Return the (x, y) coordinate for the center point of the cell that contains the specified text.  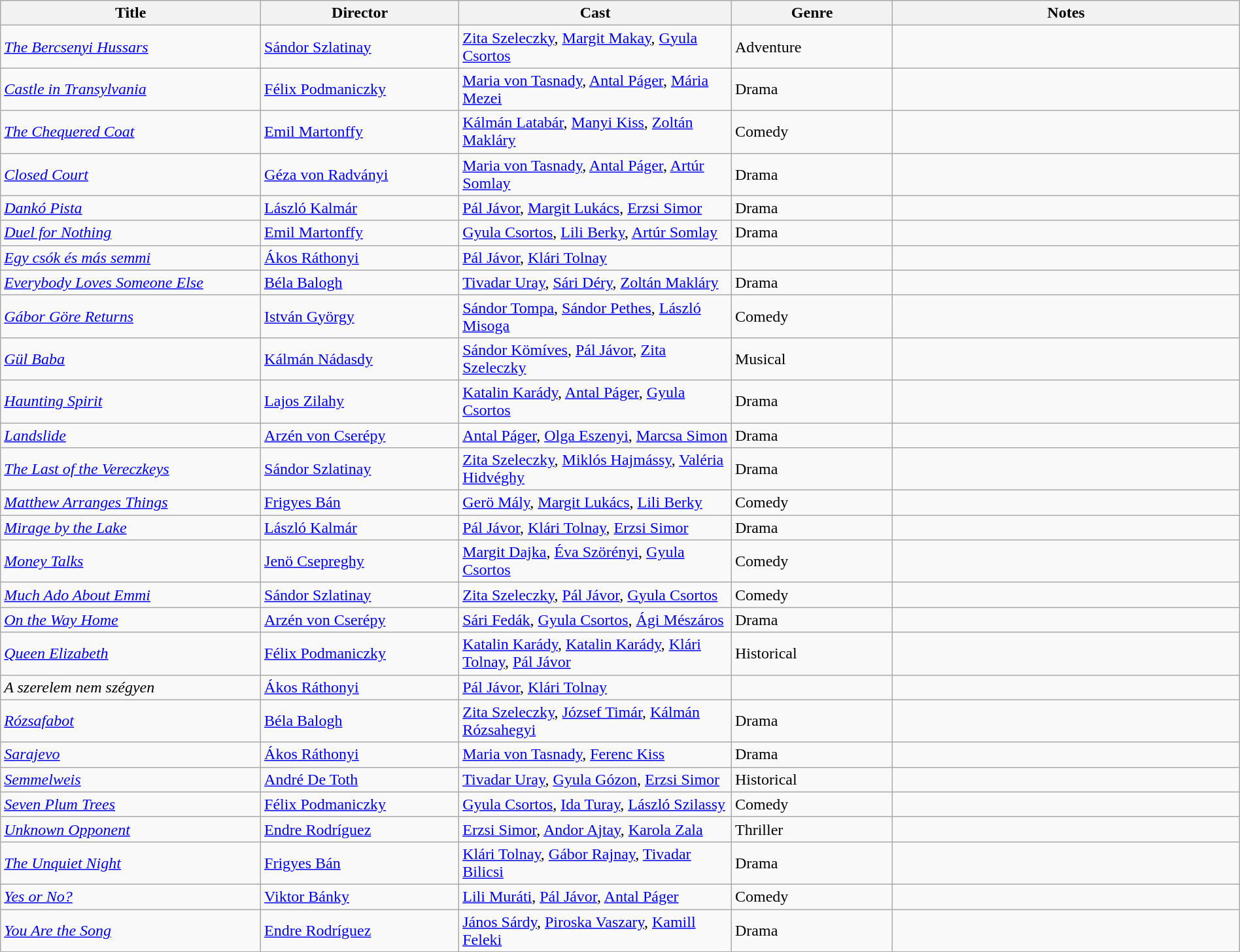
Sándor Kömíves, Pál Jávor, Zita Szeleczky (595, 358)
The Bercsenyi Hussars (131, 47)
Tivadar Uray, Sári Déry, Zoltán Makláry (595, 282)
Zita Szeleczky, Pál Jávor, Gyula Csortos (595, 595)
Antal Páger, Olga Eszenyi, Marcsa Simon (595, 435)
Gerö Mály, Margit Lukács, Lili Berky (595, 503)
Matthew Arranges Things (131, 503)
Dankó Pista (131, 208)
Sarajevo (131, 755)
Yes or No? (131, 896)
Tivadar Uray, Gyula Gózon, Erzsi Simor (595, 779)
Zita Szeleczky, József Timár, Kálmán Rózsahegyi (595, 721)
Kálmán Nádasdy (360, 358)
Margit Dajka, Éva Szörényi, Gyula Csortos (595, 561)
Queen Elizabeth (131, 654)
Maria von Tasnady, Antal Páger, Artúr Somlay (595, 174)
Pál Jávor, Margit Lukács, Erzsi Simor (595, 208)
Pál Jávor, Klári Tolnay, Erzsi Simor (595, 528)
Title (131, 13)
Kálmán Latabár, Manyi Kiss, Zoltán Makláry (595, 132)
Maria von Tasnady, Ferenc Kiss (595, 755)
Notes (1066, 13)
Gül Baba (131, 358)
Sári Fedák, Gyula Csortos, Ági Mészáros (595, 620)
Sándor Tompa, Sándor Pethes, László Misoga (595, 316)
The Last of the Vereczkeys (131, 469)
Katalin Karády, Antal Páger, Gyula Csortos (595, 401)
A szerelem nem szégyen (131, 687)
Rózsafabot (131, 721)
Adventure (812, 47)
Gyula Csortos, Ida Turay, László Szilassy (595, 804)
You Are the Song (131, 930)
Klári Tolnay, Gábor Rajnay, Tivadar Bilicsi (595, 863)
Gyula Csortos, Lili Berky, Artúr Somlay (595, 233)
Cast (595, 13)
The Chequered Coat (131, 132)
Egy csók és más semmi (131, 258)
Duel for Nothing (131, 233)
Lili Muráti, Pál Jávor, Antal Páger (595, 896)
Zita Szeleczky, Miklós Hajmássy, Valéria Hidvéghy (595, 469)
Much Ado About Emmi (131, 595)
Director (360, 13)
André De Toth (360, 779)
Landslide (131, 435)
Géza von Radványi (360, 174)
Closed Court (131, 174)
Mirage by the Lake (131, 528)
On the Way Home (131, 620)
István György (360, 316)
Seven Plum Trees (131, 804)
Maria von Tasnady, Antal Páger, Mária Mezei (595, 89)
Viktor Bánky (360, 896)
János Sárdy, Piroska Vaszary, Kamill Feleki (595, 930)
Unknown Opponent (131, 829)
Musical (812, 358)
Erzsi Simor, Andor Ajtay, Karola Zala (595, 829)
Castle in Transylvania (131, 89)
Katalin Karády, Katalin Karády, Klári Tolnay, Pál Jávor (595, 654)
Haunting Spirit (131, 401)
Semmelweis (131, 779)
Jenö Csepreghy (360, 561)
Money Talks (131, 561)
Genre (812, 13)
The Unquiet Night (131, 863)
Zita Szeleczky, Margit Makay, Gyula Csortos (595, 47)
Everybody Loves Someone Else (131, 282)
Lajos Zilahy (360, 401)
Gábor Göre Returns (131, 316)
Thriller (812, 829)
